Detect which cell encompasses the target text, then output its [X, Y] center coordinate. 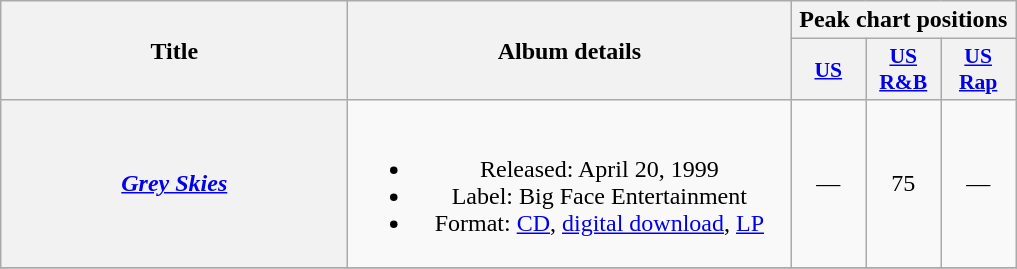
US R&B [904, 70]
Released: April 20, 1999Label: Big Face EntertainmentFormat: CD, digital download, LP [570, 184]
Title [174, 50]
75 [904, 184]
Peak chart positions [904, 20]
US Rap [978, 70]
Album details [570, 50]
US [828, 70]
Grey Skies [174, 184]
